From the cell containing the given text, extract its center point as (x, y) coordinate. 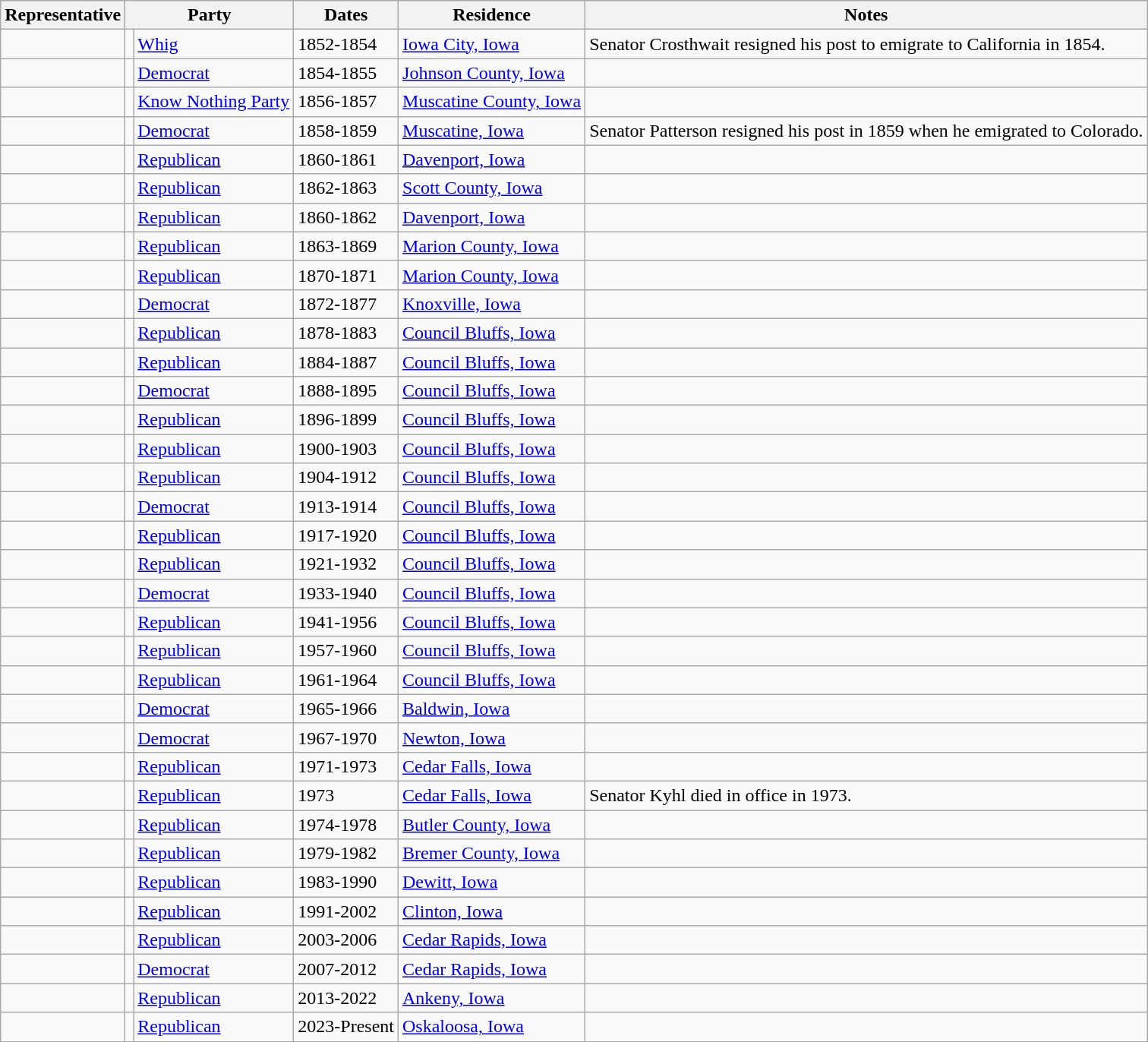
1852-1854 (346, 44)
1854-1855 (346, 73)
Ankeny, Iowa (492, 998)
Dates (346, 15)
Dewitt, Iowa (492, 883)
2007-2012 (346, 969)
Muscatine, Iowa (492, 131)
1856-1857 (346, 102)
1896-1899 (346, 420)
1862-1863 (346, 188)
1904-1912 (346, 478)
1961-1964 (346, 680)
Newton, Iowa (492, 737)
Party (210, 15)
1913-1914 (346, 507)
Notes (866, 15)
Johnson County, Iowa (492, 73)
2003-2006 (346, 940)
Knoxville, Iowa (492, 304)
Iowa City, Iowa (492, 44)
2023-Present (346, 1027)
1983-1990 (346, 883)
1878-1883 (346, 333)
Senator Kyhl died in office in 1973. (866, 795)
Senator Crosthwait resigned his post to emigrate to California in 1854. (866, 44)
1860-1862 (346, 217)
1921-1932 (346, 564)
1933-1940 (346, 593)
Senator Patterson resigned his post in 1859 when he emigrated to Colorado. (866, 131)
Oskaloosa, Iowa (492, 1027)
1941-1956 (346, 622)
1979-1982 (346, 854)
1860-1861 (346, 159)
1870-1871 (346, 275)
1888-1895 (346, 391)
1917-1920 (346, 535)
Clinton, Iowa (492, 911)
1974-1978 (346, 824)
Scott County, Iowa (492, 188)
1900-1903 (346, 449)
1957-1960 (346, 651)
2013-2022 (346, 998)
Bremer County, Iowa (492, 854)
1991-2002 (346, 911)
1971-1973 (346, 766)
1967-1970 (346, 737)
Muscatine County, Iowa (492, 102)
Whig (214, 44)
Baldwin, Iowa (492, 709)
1965-1966 (346, 709)
1872-1877 (346, 304)
1973 (346, 795)
Representative (63, 15)
Know Nothing Party (214, 102)
1858-1859 (346, 131)
Butler County, Iowa (492, 824)
1884-1887 (346, 362)
1863-1869 (346, 246)
Residence (492, 15)
